Return (X, Y) of the center of cell containing provided text 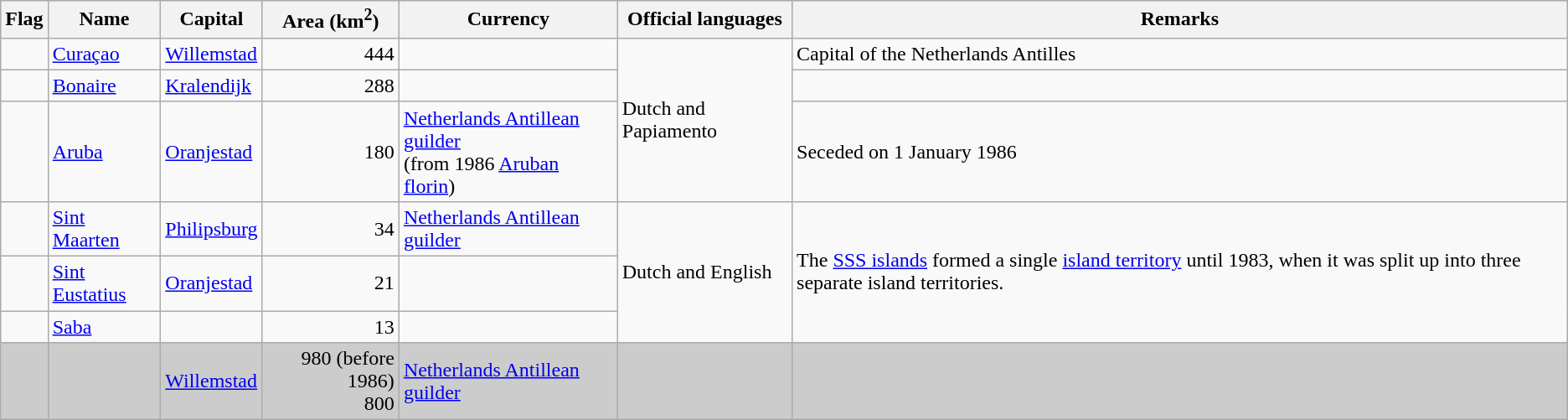
Dutch and English (704, 272)
Remarks (1180, 20)
The SSS islands formed a single island territory until 1983, when it was split up into three separate island territories. (1180, 272)
Bonaire (104, 86)
Area (km2) (330, 20)
288 (330, 86)
Kralendijk (211, 86)
Capital (211, 20)
Sint Maarten (104, 228)
Sint Eustatius (104, 283)
34 (330, 228)
Name (104, 20)
Dutch and Papiamento (704, 119)
Currency (508, 20)
Capital of the Netherlands Antilles (1180, 54)
21 (330, 283)
444 (330, 54)
Philipsburg (211, 228)
Saba (104, 327)
Official languages (704, 20)
180 (330, 151)
Flag (24, 20)
13 (330, 327)
Netherlands Antillean guilder(from 1986 Aruban florin) (508, 151)
Curaçao (104, 54)
Aruba (104, 151)
Seceded on 1 January 1986 (1180, 151)
980 (before 1986)800 (330, 381)
